Scan for the cell matching the given text and deliver its (x, y) coordinate at center. 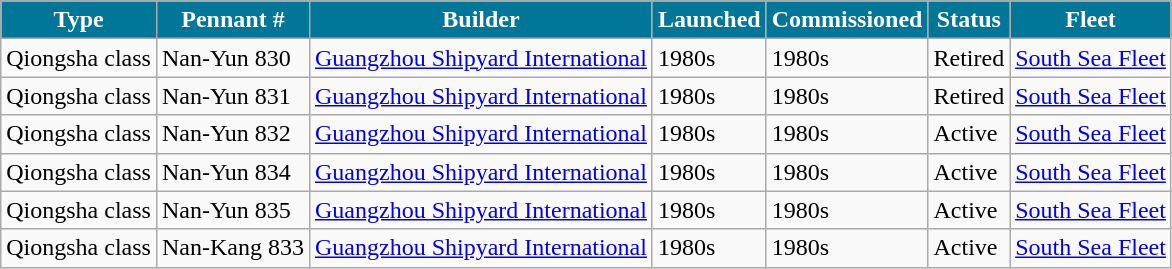
Nan-Kang 833 (232, 248)
Commissioned (847, 20)
Status (969, 20)
Nan-Yun 835 (232, 210)
Nan-Yun 830 (232, 58)
Nan-Yun 831 (232, 96)
Launched (709, 20)
Builder (480, 20)
Fleet (1091, 20)
Pennant # (232, 20)
Nan-Yun 834 (232, 172)
Nan-Yun 832 (232, 134)
Type (79, 20)
